Find where the given text appears and provide that cell's center as [x, y] coordinate. 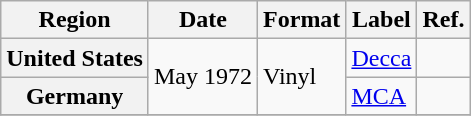
Ref. [444, 20]
Vinyl [302, 77]
Date [202, 20]
Germany [75, 96]
Label [382, 20]
United States [75, 58]
Format [302, 20]
Region [75, 20]
Decca [382, 58]
May 1972 [202, 77]
MCA [382, 96]
